Locate the cell with the specified text and output its [x, y] center coordinate. 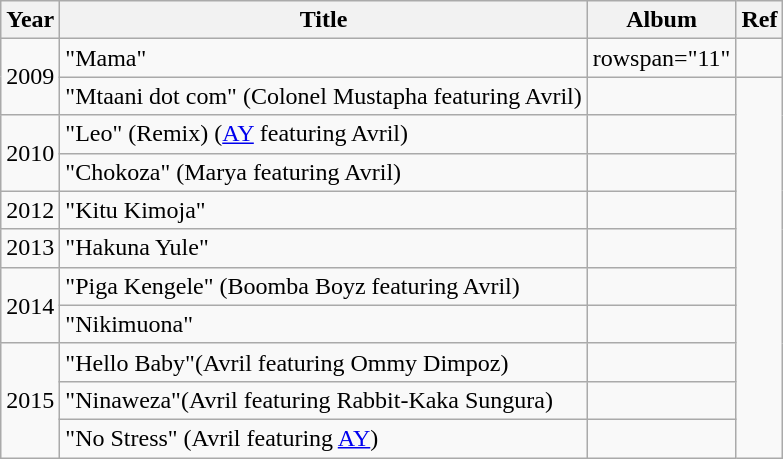
"Hakuna Yule" [324, 248]
2015 [30, 400]
"Chokoza" (Marya featuring Avril) [324, 172]
rowspan="11" [662, 58]
"Piga Kengele" (Boomba Boyz featuring Avril) [324, 286]
Title [324, 20]
2010 [30, 153]
"Mama" [324, 58]
"Leo" (Remix) (AY featuring Avril) [324, 134]
Album [662, 20]
Ref [760, 20]
"No Stress" (Avril featuring AY) [324, 438]
2009 [30, 77]
Year [30, 20]
2014 [30, 305]
"Kitu Kimoja" [324, 210]
"Hello Baby"(Avril featuring Ommy Dimpoz) [324, 362]
"Nikimuona" [324, 324]
"Ninaweza"(Avril featuring Rabbit-Kaka Sungura) [324, 400]
2013 [30, 248]
2012 [30, 210]
"Mtaani dot com" (Colonel Mustapha featuring Avril) [324, 96]
